From the cell containing the given text, extract its center point as [x, y] coordinate. 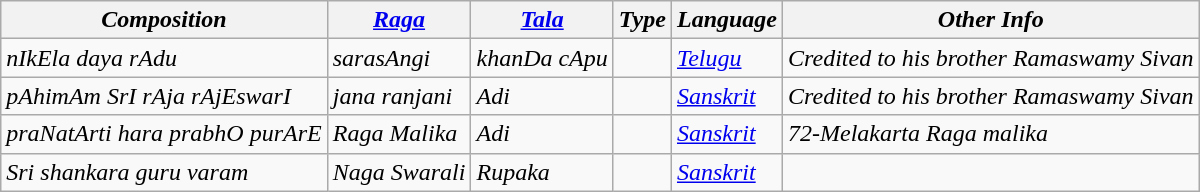
Telugu [726, 58]
Composition [164, 20]
sarasAngi [399, 58]
Raga [399, 20]
praNatArti hara prabhO purArE [164, 134]
Tala [542, 20]
Language [726, 20]
Rupaka [542, 172]
Naga Swarali [399, 172]
Sri shankara guru varam [164, 172]
jana ranjani [399, 96]
pAhimAm SrI rAja rAjEswarI [164, 96]
Type [642, 20]
khanDa cApu [542, 58]
Raga Malika [399, 134]
72-Melakarta Raga malika [992, 134]
Other Info [992, 20]
nIkEla daya rAdu [164, 58]
